From the cell containing the given text, extract its center point as (X, Y) coordinate. 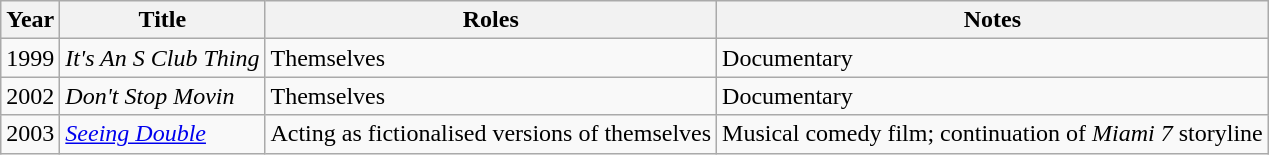
Title (162, 20)
1999 (30, 58)
Year (30, 20)
Notes (993, 20)
It's An S Club Thing (162, 58)
Roles (491, 20)
2002 (30, 96)
Acting as fictionalised versions of themselves (491, 134)
2003 (30, 134)
Seeing Double (162, 134)
Don't Stop Movin (162, 96)
Musical comedy film; continuation of Miami 7 storyline (993, 134)
